For the text-containing cell, return its midpoint in (X, Y) coordinate format. 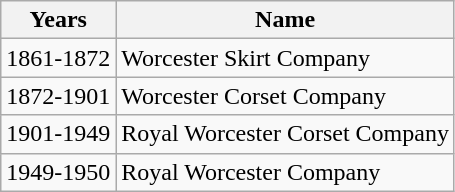
1901-1949 (58, 134)
Name (286, 20)
Royal Worcester Company (286, 172)
1861-1872 (58, 58)
Royal Worcester Corset Company (286, 134)
Years (58, 20)
Worcester Corset Company (286, 96)
1872-1901 (58, 96)
Worcester Skirt Company (286, 58)
1949-1950 (58, 172)
